From the cell containing the given text, extract its center point as (X, Y) coordinate. 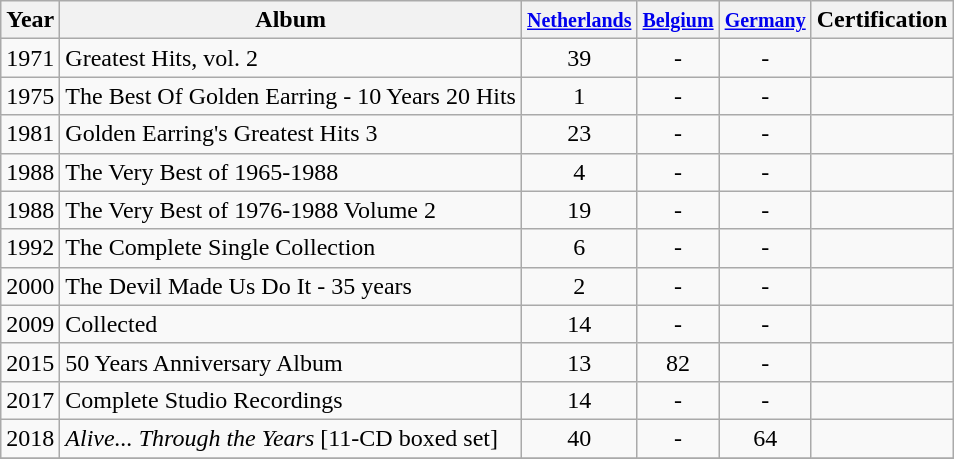
The Best Of Golden Earring - 10 Years 20 Hits (291, 96)
Alive... Through the Years [11-CD boxed set] (291, 438)
64 (765, 438)
13 (578, 362)
2015 (30, 362)
2018 (30, 438)
Complete Studio Recordings (291, 400)
Year (30, 20)
39 (578, 58)
Germany (765, 20)
1975 (30, 96)
Collected (291, 324)
82 (678, 362)
Netherlands (578, 20)
The Complete Single Collection (291, 248)
1992 (30, 248)
23 (578, 134)
The Very Best of 1976-1988 Volume 2 (291, 210)
The Very Best of 1965-1988 (291, 172)
40 (578, 438)
Certification (882, 20)
Belgium (678, 20)
2 (578, 286)
Greatest Hits, vol. 2 (291, 58)
2000 (30, 286)
1981 (30, 134)
1 (578, 96)
Album (291, 20)
2017 (30, 400)
1971 (30, 58)
6 (578, 248)
Golden Earring's Greatest Hits 3 (291, 134)
50 Years Anniversary Album (291, 362)
The Devil Made Us Do It - 35 years (291, 286)
4 (578, 172)
19 (578, 210)
2009 (30, 324)
